Output the [X, Y] coordinate of the center of the cell containing the given text.  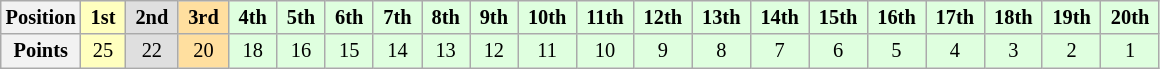
5th [301, 17]
12th [663, 17]
4 [955, 51]
2nd [152, 17]
1 [1130, 51]
13 [446, 51]
15 [349, 51]
11 [547, 51]
14 [397, 51]
7th [397, 17]
6 [838, 51]
16 [301, 51]
12 [494, 51]
Points [41, 51]
22 [152, 51]
20th [1130, 17]
17th [955, 17]
1st [104, 17]
14th [779, 17]
25 [104, 51]
5 [896, 51]
16th [896, 17]
19th [1071, 17]
9th [494, 17]
2 [1071, 51]
8th [446, 17]
13th [721, 17]
9 [663, 51]
3 [1013, 51]
4th [253, 17]
18th [1013, 17]
7 [779, 51]
Position [41, 17]
11th [604, 17]
6th [349, 17]
10th [547, 17]
18 [253, 51]
20 [203, 51]
3rd [203, 17]
10 [604, 51]
15th [838, 17]
8 [721, 51]
